Extract the [X, Y] coordinate from the center of the cell holding the provided text.  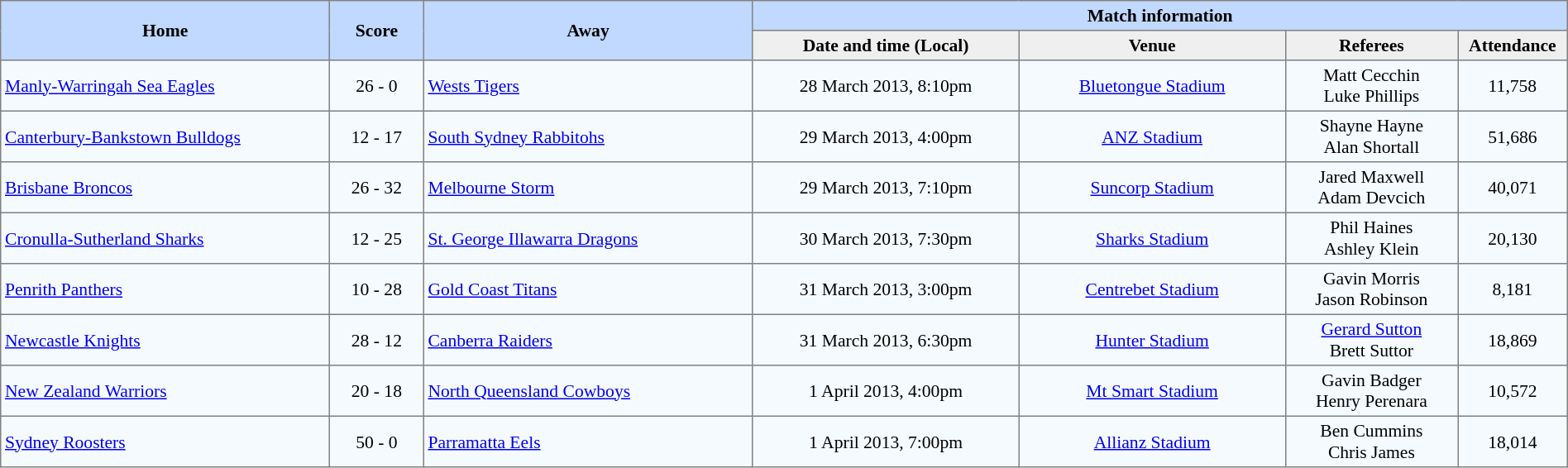
29 March 2013, 4:00pm [886, 136]
51,686 [1513, 136]
26 - 0 [377, 86]
Hunter Stadium [1152, 340]
South Sydney Rabbitohs [588, 136]
11,758 [1513, 86]
Jared MaxwellAdam Devcich [1371, 188]
28 - 12 [377, 340]
Sydney Roosters [165, 442]
20 - 18 [377, 391]
40,071 [1513, 188]
Gerard SuttonBrett Suttor [1371, 340]
Manly-Warringah Sea Eagles [165, 86]
50 - 0 [377, 442]
20,130 [1513, 238]
Referees [1371, 45]
Ben CumminsChris James [1371, 442]
31 March 2013, 3:00pm [886, 289]
Gavin BadgerHenry Perenara [1371, 391]
Match information [1159, 16]
New Zealand Warriors [165, 391]
Wests Tigers [588, 86]
Cronulla-Sutherland Sharks [165, 238]
1 April 2013, 7:00pm [886, 442]
Matt CecchinLuke Phillips [1371, 86]
Parramatta Eels [588, 442]
8,181 [1513, 289]
St. George Illawarra Dragons [588, 238]
31 March 2013, 6:30pm [886, 340]
12 - 25 [377, 238]
Date and time (Local) [886, 45]
29 March 2013, 7:10pm [886, 188]
Brisbane Broncos [165, 188]
Centrebet Stadium [1152, 289]
Away [588, 31]
10,572 [1513, 391]
10 - 28 [377, 289]
Phil HainesAshley Klein [1371, 238]
Canterbury-Bankstown Bulldogs [165, 136]
ANZ Stadium [1152, 136]
Penrith Panthers [165, 289]
North Queensland Cowboys [588, 391]
Score [377, 31]
Canberra Raiders [588, 340]
Suncorp Stadium [1152, 188]
30 March 2013, 7:30pm [886, 238]
Attendance [1513, 45]
12 - 17 [377, 136]
Bluetongue Stadium [1152, 86]
18,014 [1513, 442]
Home [165, 31]
26 - 32 [377, 188]
Gold Coast Titans [588, 289]
28 March 2013, 8:10pm [886, 86]
Mt Smart Stadium [1152, 391]
Melbourne Storm [588, 188]
Newcastle Knights [165, 340]
Shayne HayneAlan Shortall [1371, 136]
Gavin MorrisJason Robinson [1371, 289]
Allianz Stadium [1152, 442]
18,869 [1513, 340]
Venue [1152, 45]
Sharks Stadium [1152, 238]
1 April 2013, 4:00pm [886, 391]
